Detect which cell encompasses the target text, then output its (X, Y) center coordinate. 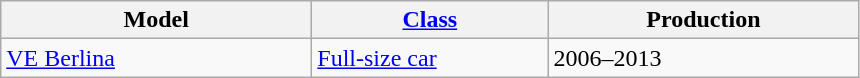
Model (156, 20)
Production (704, 20)
VE Berlina (156, 58)
Full-size car (430, 58)
Class (430, 20)
2006–2013 (704, 58)
